Locate the cell with the specified text and output its [x, y] center coordinate. 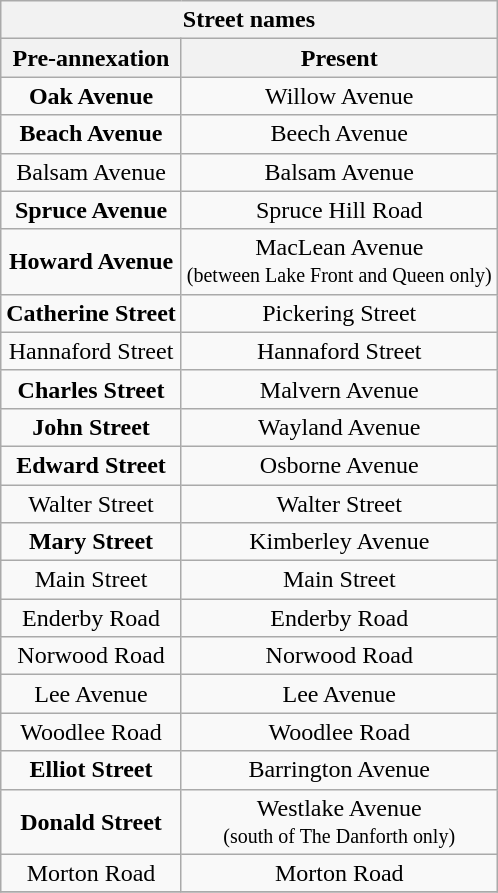
Street names [249, 20]
Oak Avenue [92, 96]
Catherine Street [92, 313]
Beech Avenue [339, 134]
Donald Street [92, 822]
Beach Avenue [92, 134]
John Street [92, 427]
Wayland Avenue [339, 427]
Spruce Hill Road [339, 210]
Mary Street [92, 542]
Present [339, 58]
MacLean Avenue (between Lake Front and Queen only) [339, 262]
Osborne Avenue [339, 465]
Malvern Avenue [339, 389]
Willow Avenue [339, 96]
Westlake Avenue (south of The Danforth only) [339, 822]
Edward Street [92, 465]
Howard Avenue [92, 262]
Spruce Avenue [92, 210]
Elliot Street [92, 770]
Charles Street [92, 389]
Kimberley Avenue [339, 542]
Pre-annexation [92, 58]
Barrington Avenue [339, 770]
Pickering Street [339, 313]
